Locate the cell with the specified text and output its (X, Y) center coordinate. 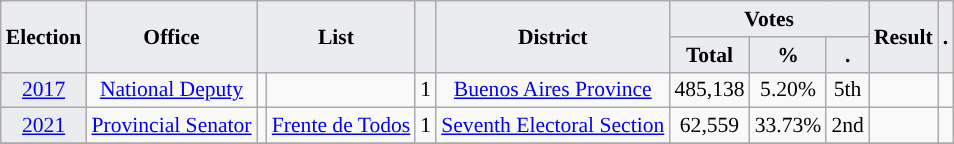
33.73% (788, 126)
5.20% (788, 90)
% (788, 55)
2017 (44, 90)
District (552, 36)
5th (848, 90)
Office (171, 36)
List (336, 36)
Buenos Aires Province (552, 90)
2nd (848, 126)
Result (904, 36)
62,559 (709, 126)
Total (709, 55)
Provincial Senator (171, 126)
2021 (44, 126)
Election (44, 36)
Seventh Electoral Section (552, 126)
National Deputy (171, 90)
Votes (769, 19)
485,138 (709, 90)
Frente de Todos (342, 126)
